Identify which cell holds the provided text, then report its [x, y] central coordinate. 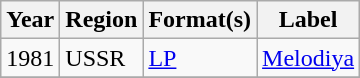
LP [200, 58]
1981 [30, 58]
USSR [102, 58]
Region [102, 20]
Melodiya [308, 58]
Format(s) [200, 20]
Label [308, 20]
Year [30, 20]
